Output the [x, y] coordinate of the center of the cell containing the given text.  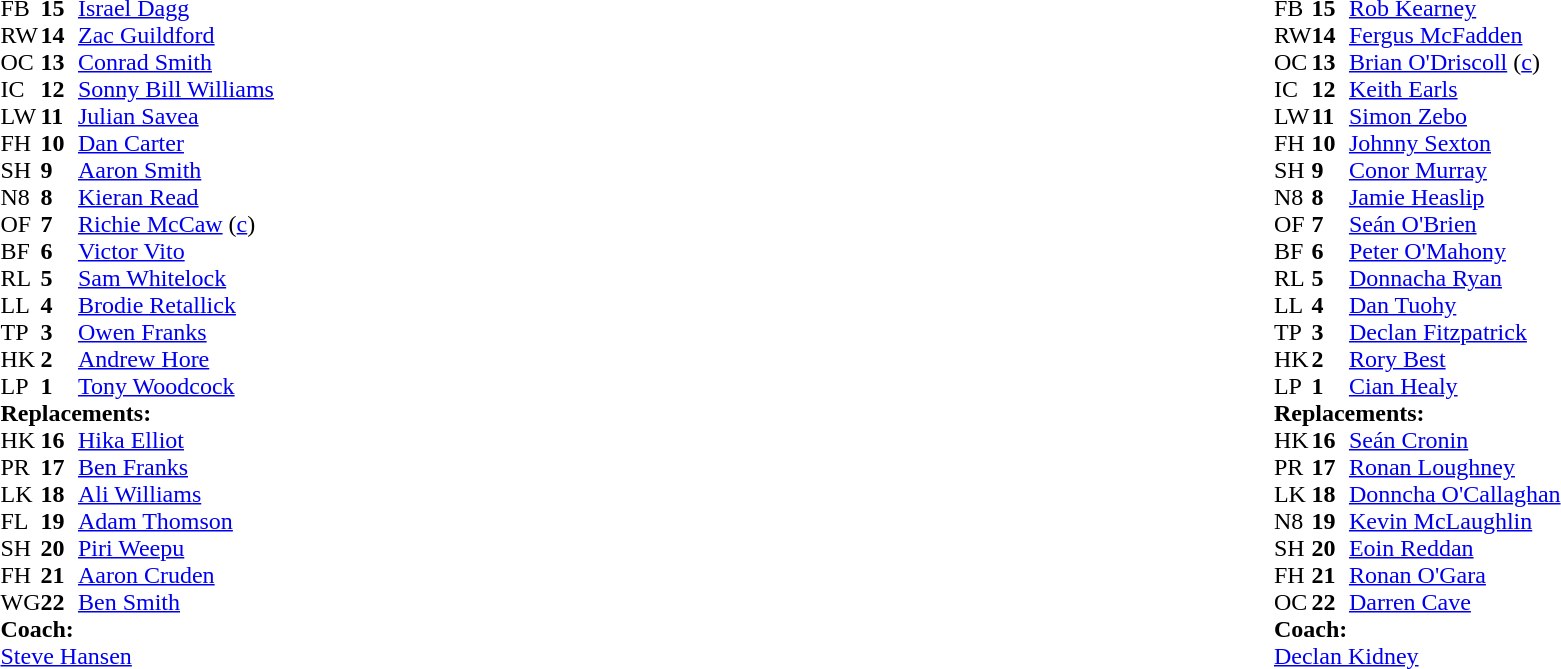
Ronan Loughney [1455, 468]
Ben Franks [176, 468]
Kieran Read [176, 198]
Darren Cave [1455, 602]
Andrew Hore [176, 360]
Declan Fitzpatrick [1455, 332]
Dan Carter [176, 144]
Rory Best [1455, 360]
Eoin Reddan [1455, 548]
Zac Guildford [176, 36]
Aaron Smith [176, 170]
Conrad Smith [176, 62]
Sam Whitelock [176, 278]
Keith Earls [1455, 90]
Cian Healy [1455, 386]
Ali Williams [176, 494]
Seán O'Brien [1455, 224]
Kevin McLaughlin [1455, 522]
Declan Kidney [1418, 656]
Seán Cronin [1455, 440]
Steve Hansen [136, 656]
Sonny Bill Williams [176, 90]
Aaron Cruden [176, 576]
Donnacha Ryan [1455, 278]
Peter O'Mahony [1455, 252]
Dan Tuohy [1455, 306]
Piri Weepu [176, 548]
Richie McCaw (c) [176, 224]
Jamie Heaslip [1455, 198]
Simon Zebo [1455, 116]
Donncha O'Callaghan [1455, 494]
Adam Thomson [176, 522]
Victor Vito [176, 252]
Brodie Retallick [176, 306]
Fergus McFadden [1455, 36]
Julian Savea [176, 116]
WG [20, 602]
Ronan O'Gara [1455, 576]
Ben Smith [176, 602]
Conor Murray [1455, 170]
FL [20, 522]
Owen Franks [176, 332]
Hika Elliot [176, 440]
Brian O'Driscoll (c) [1455, 62]
Johnny Sexton [1455, 144]
Tony Woodcock [176, 386]
